Output the (x, y) coordinate of the center of the cell containing the given text.  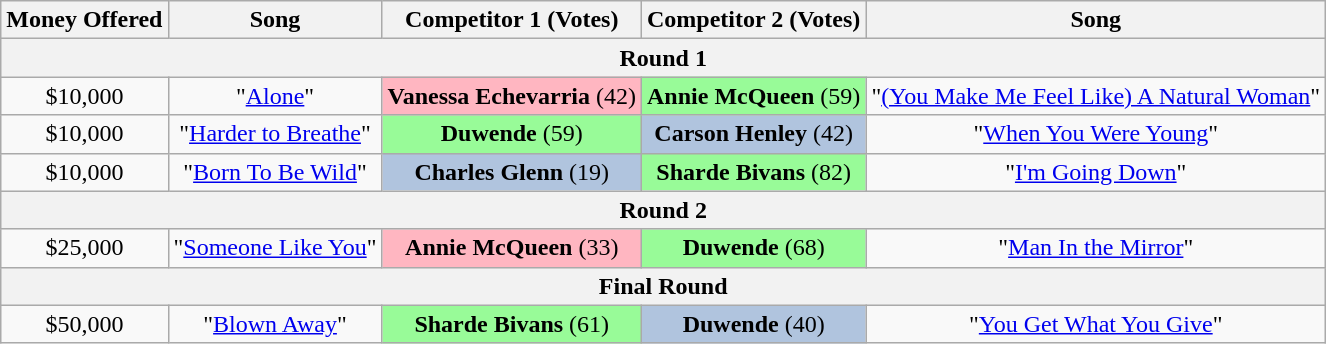
Round 2 (664, 210)
Money Offered (84, 20)
"When You Were Young" (1096, 134)
Duwende (68) (754, 248)
Duwende (40) (754, 324)
Round 1 (664, 58)
"Harder to Breathe" (275, 134)
"Born To Be Wild" (275, 172)
Annie McQueen (59) (754, 96)
Sharde Bivans (82) (754, 172)
"Someone Like You" (275, 248)
Annie McQueen (33) (512, 248)
Sharde Bivans (61) (512, 324)
"Alone" (275, 96)
Duwende (59) (512, 134)
"Blown Away" (275, 324)
$50,000 (84, 324)
$25,000 (84, 248)
"I'm Going Down" (1096, 172)
Final Round (664, 286)
Competitor 1 (Votes) (512, 20)
Charles Glenn (19) (512, 172)
"Man In the Mirror" (1096, 248)
Vanessa Echevarria (42) (512, 96)
Carson Henley (42) (754, 134)
"(You Make Me Feel Like) A Natural Woman" (1096, 96)
Competitor 2 (Votes) (754, 20)
"You Get What You Give" (1096, 324)
